Determine the [X, Y] coordinate at the center of the cell enclosing the given text.  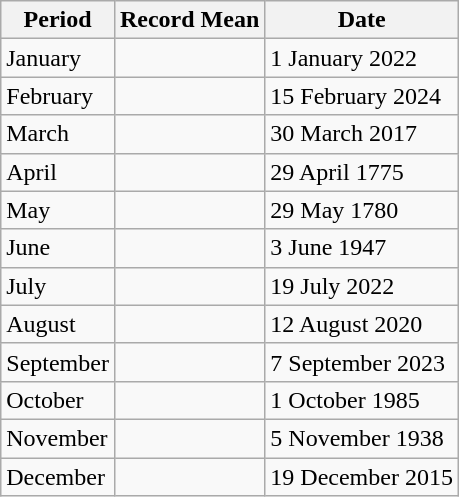
October [58, 400]
January [58, 58]
5 November 1938 [362, 438]
19 July 2022 [362, 286]
Record Mean [189, 20]
1 October 1985 [362, 400]
June [58, 248]
March [58, 134]
12 August 2020 [362, 324]
April [58, 172]
7 September 2023 [362, 362]
February [58, 96]
30 March 2017 [362, 134]
November [58, 438]
December [58, 477]
August [58, 324]
September [58, 362]
Period [58, 20]
July [58, 286]
Date [362, 20]
15 February 2024 [362, 96]
3 June 1947 [362, 248]
29 April 1775 [362, 172]
1 January 2022 [362, 58]
19 December 2015 [362, 477]
29 May 1780 [362, 210]
May [58, 210]
